Provide the [X, Y] coordinate of the cell's center where the given text is located.  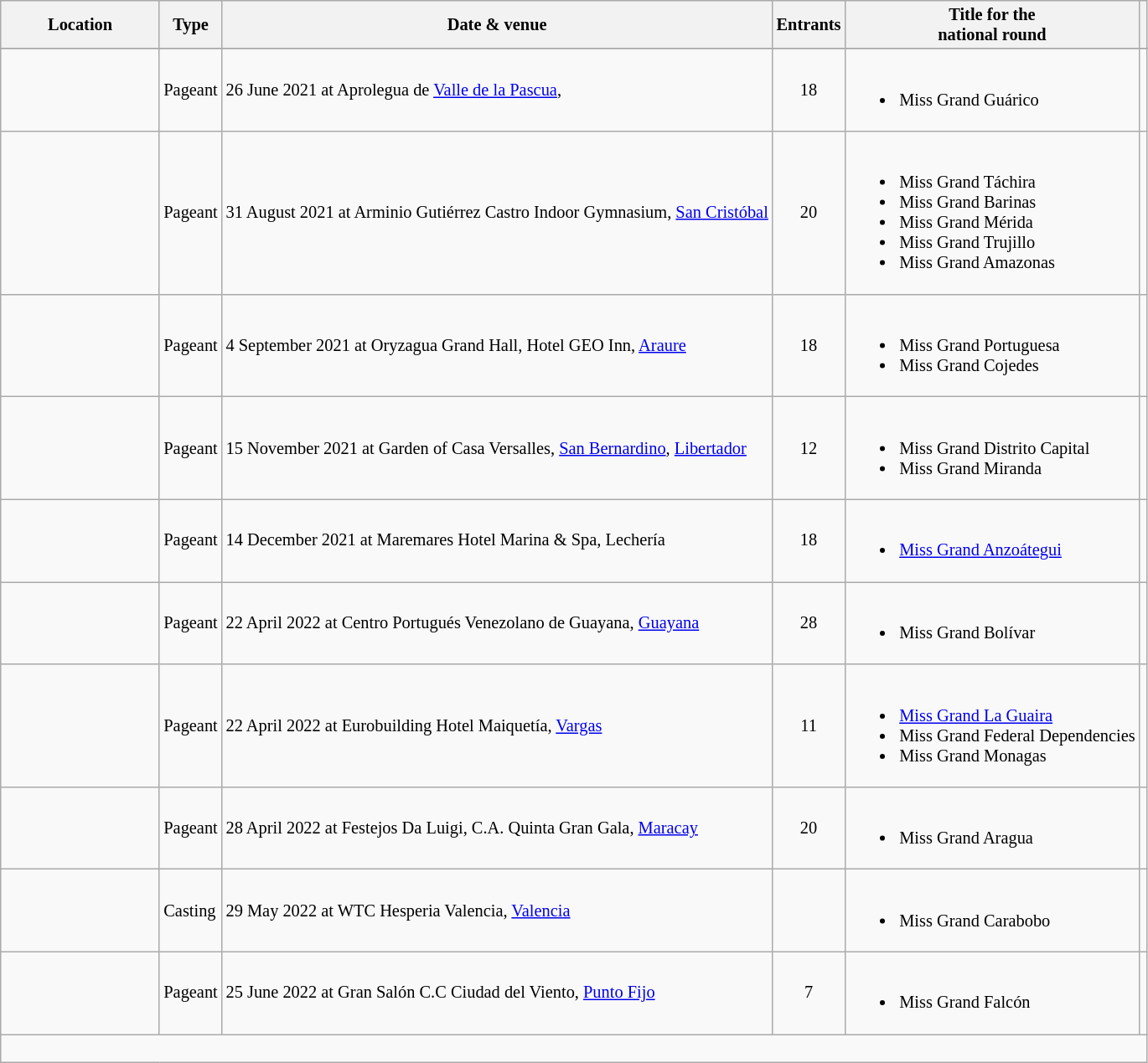
Miss Grand TáchiraMiss Grand BarinasMiss Grand MéridaMiss Grand TrujilloMiss Grand Amazonas [992, 212]
Miss Grand Guárico [992, 90]
Miss Grand Bolívar [992, 622]
Type [190, 24]
Miss Grand Anzoátegui [992, 540]
22 April 2022 at Eurobuilding Hotel Maiquetía, Vargas [498, 725]
14 December 2021 at Maremares Hotel Marina & Spa, Lechería [498, 540]
22 April 2022 at Centro Portugués Venezolano de Guayana, Guayana [498, 622]
25 June 2022 at Gran Salón C.C Ciudad del Viento, Punto Fijo [498, 993]
Miss Grand PortuguesaMiss Grand Cojedes [992, 345]
12 [809, 447]
Entrants [809, 24]
28 April 2022 at Festejos Da Luigi, C.A. Quinta Gran Gala, Maracay [498, 828]
26 June 2021 at Aprolegua de Valle de la Pascua, [498, 90]
15 November 2021 at Garden of Casa Versalles, San Bernardino, Libertador [498, 447]
Miss Grand La GuairaMiss Grand Federal DependenciesMiss Grand Monagas [992, 725]
29 May 2022 at WTC Hesperia Valencia, Valencia [498, 911]
Miss Grand Aragua [992, 828]
Title for thenational round [992, 24]
Miss Grand Falcón [992, 993]
11 [809, 725]
Miss Grand Distrito CapitalMiss Grand Miranda [992, 447]
31 August 2021 at Arminio Gutiérrez Castro Indoor Gymnasium, San Cristóbal [498, 212]
4 September 2021 at Oryzagua Grand Hall, Hotel GEO Inn, Araure [498, 345]
28 [809, 622]
7 [809, 993]
Location [80, 24]
Miss Grand Carabobo [992, 911]
Casting [190, 911]
Date & venue [498, 24]
